Identify which cell holds the provided text, then report its [X, Y] central coordinate. 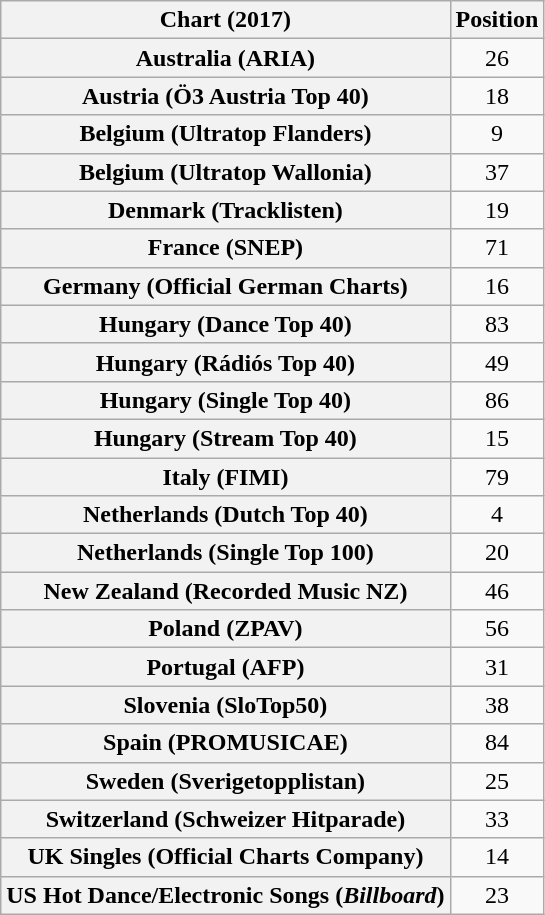
Hungary (Stream Top 40) [226, 438]
Germany (Official German Charts) [226, 286]
23 [497, 895]
Belgium (Ultratop Flanders) [226, 134]
Position [497, 20]
Poland (ZPAV) [226, 629]
France (SNEP) [226, 248]
Netherlands (Dutch Top 40) [226, 515]
Netherlands (Single Top 100) [226, 553]
19 [497, 210]
Portugal (AFP) [226, 667]
Sweden (Sverigetopplistan) [226, 781]
15 [497, 438]
Hungary (Single Top 40) [226, 400]
83 [497, 324]
20 [497, 553]
71 [497, 248]
Slovenia (SloTop50) [226, 705]
Australia (ARIA) [226, 58]
Hungary (Dance Top 40) [226, 324]
33 [497, 819]
Switzerland (Schweizer Hitparade) [226, 819]
4 [497, 515]
Spain (PROMUSICAE) [226, 743]
18 [497, 96]
56 [497, 629]
Denmark (Tracklisten) [226, 210]
US Hot Dance/Electronic Songs (Billboard) [226, 895]
46 [497, 591]
84 [497, 743]
New Zealand (Recorded Music NZ) [226, 591]
Austria (Ö3 Austria Top 40) [226, 96]
Italy (FIMI) [226, 477]
Belgium (Ultratop Wallonia) [226, 172]
9 [497, 134]
Hungary (Rádiós Top 40) [226, 362]
16 [497, 286]
86 [497, 400]
26 [497, 58]
37 [497, 172]
49 [497, 362]
14 [497, 857]
Chart (2017) [226, 20]
31 [497, 667]
25 [497, 781]
79 [497, 477]
UK Singles (Official Charts Company) [226, 857]
38 [497, 705]
